Pinpoint the cell where the given text exists, returning its (x, y) midpoint coordinate. 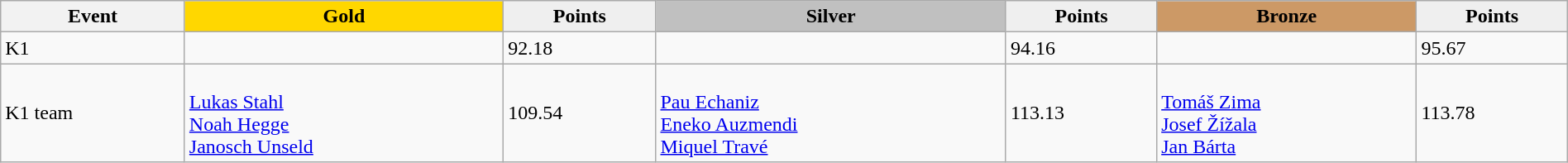
Event (93, 17)
94.16 (1081, 48)
K1 (93, 48)
Lukas StahlNoah HeggeJanosch Unseld (344, 113)
113.13 (1081, 113)
Gold (344, 17)
Tomáš ZimaJosef ŽížalaJan Bárta (1287, 113)
113.78 (1492, 113)
K1 team (93, 113)
109.54 (580, 113)
92.18 (580, 48)
Pau EchanizEneko AuzmendiMiquel Travé (830, 113)
Silver (830, 17)
Bronze (1287, 17)
95.67 (1492, 48)
